Locate the cell with the specified text and output its [X, Y] center coordinate. 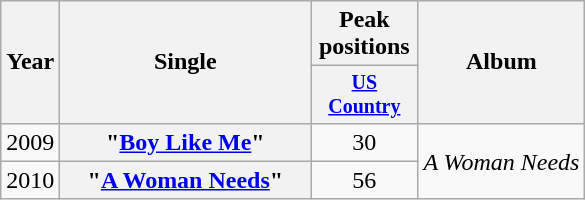
US Country [364, 94]
2009 [30, 142]
56 [364, 180]
30 [364, 142]
Peak positions [364, 34]
2010 [30, 180]
A Woman Needs [502, 161]
Year [30, 62]
Single [186, 62]
"A Woman Needs" [186, 180]
"Boy Like Me" [186, 142]
Album [502, 62]
